Search for the cell housing the specified text and yield its (X, Y) center coordinate. 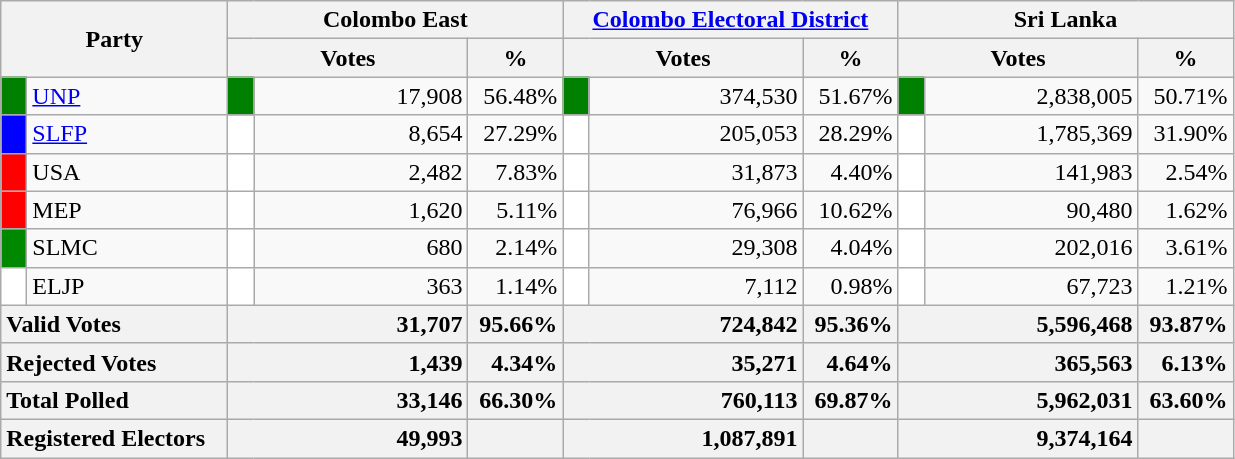
MEP (128, 210)
6.13% (1186, 362)
2.54% (1186, 172)
7,112 (696, 286)
10.62% (850, 210)
SLMC (128, 248)
31,707 (348, 324)
0.98% (850, 286)
3.61% (1186, 248)
5.11% (516, 210)
UNP (128, 96)
205,053 (696, 134)
90,480 (1031, 210)
1.62% (1186, 210)
7.83% (516, 172)
1.14% (516, 286)
67,723 (1031, 286)
51.67% (850, 96)
76,966 (696, 210)
Valid Votes (114, 324)
1,620 (361, 210)
27.29% (516, 134)
141,983 (1031, 172)
USA (128, 172)
35,271 (683, 362)
724,842 (683, 324)
2.14% (516, 248)
63.60% (1186, 400)
49,993 (348, 438)
29,308 (696, 248)
Rejected Votes (114, 362)
4.34% (516, 362)
69.87% (850, 400)
4.40% (850, 172)
760,113 (683, 400)
28.29% (850, 134)
8,654 (361, 134)
4.04% (850, 248)
1,439 (348, 362)
Party (114, 39)
374,530 (696, 96)
9,374,164 (1018, 438)
17,908 (361, 96)
202,016 (1031, 248)
4.64% (850, 362)
2,838,005 (1031, 96)
5,596,468 (1018, 324)
Sri Lanka (1066, 20)
Colombo Electoral District (730, 20)
ELJP (128, 286)
93.87% (1186, 324)
1.21% (1186, 286)
95.66% (516, 324)
95.36% (850, 324)
66.30% (516, 400)
363 (361, 286)
31.90% (1186, 134)
680 (361, 248)
56.48% (516, 96)
Total Polled (114, 400)
50.71% (1186, 96)
5,962,031 (1018, 400)
1,087,891 (683, 438)
SLFP (128, 134)
33,146 (348, 400)
Registered Electors (114, 438)
365,563 (1018, 362)
Colombo East (396, 20)
31,873 (696, 172)
1,785,369 (1031, 134)
2,482 (361, 172)
